Search for the cell housing the specified text and yield its (x, y) center coordinate. 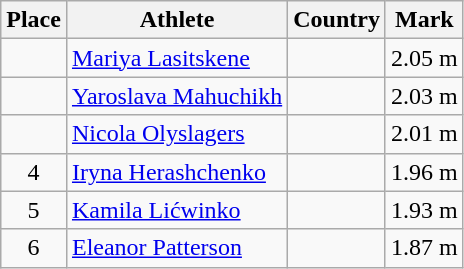
Kamila Lićwinko (176, 210)
1.96 m (424, 172)
Place (34, 20)
Country (337, 20)
6 (34, 248)
2.03 m (424, 96)
Iryna Herashchenko (176, 172)
1.87 m (424, 248)
2.05 m (424, 58)
Eleanor Patterson (176, 248)
4 (34, 172)
5 (34, 210)
Mariya Lasitskene (176, 58)
1.93 m (424, 210)
Mark (424, 20)
Yaroslava Mahuchikh (176, 96)
Nicola Olyslagers (176, 134)
2.01 m (424, 134)
Athlete (176, 20)
